Determine the (X, Y) coordinate at the center of the cell enclosing the given text.  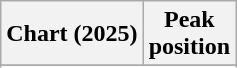
Peakposition (189, 34)
Chart (2025) (72, 34)
